Search for the cell housing the specified text and yield its (x, y) center coordinate. 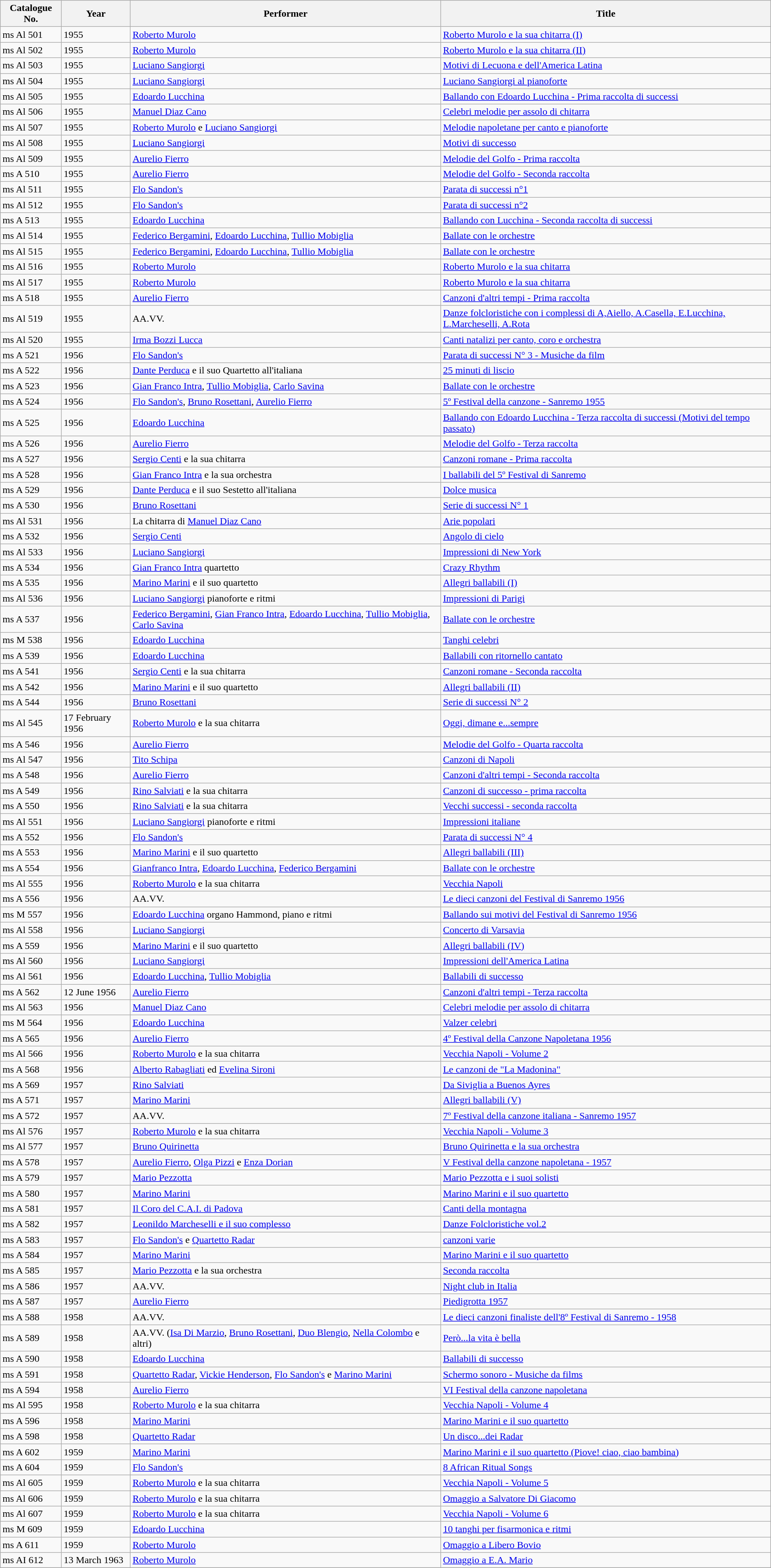
La chitarra di Manuel Diaz Cano (285, 521)
Canzoni d'altri tempi - Prima raccolta (606, 298)
4º Festival della Canzone Napoletana 1956 (606, 1038)
Federico Bergamini, Gian Franco Intra, Edoardo Lucchina, Tullio Mobiglia, Carlo Savina (285, 619)
Gian Franco Intra, Tullio Mobiglia, Carlo Savina (285, 386)
ms A 539 (31, 656)
ms A 552 (31, 837)
Marino Marini e il suo quartetto (Piove! ciao, ciao bambina) (606, 1452)
Melodie del Golfo - Terza raccolta (606, 443)
ms Al 563 (31, 1008)
Da Siviglia a Buenos Ayres (606, 1085)
Angolo di cielo (606, 536)
Allegri ballabili (IV) (606, 945)
AA.VV. (Isa Di Marzio, Bruno Rosettani, Duo Blengio, Nella Colombo e altri) (285, 1338)
ms A 526 (31, 443)
Omaggio a Salvatore Di Giacomo (606, 1498)
ms Al 545 (31, 723)
Catalogue No. (31, 14)
ms A 534 (31, 567)
Ballando con Edoardo Lucchina - Prima raccolta di successi (606, 96)
Impressioni di Parigi (606, 598)
ms Al 505 (31, 96)
Il Coro del C.A.I. di Padova (285, 1208)
Vecchia Napoli - Volume 3 (606, 1131)
Impressioni italiane (606, 822)
ms Al 511 (31, 189)
ms Al 531 (31, 521)
ms A 542 (31, 687)
Motivi di successo (606, 143)
Omaggio a Libero Bovio (606, 1545)
ms Al 504 (31, 81)
Irma Bozzi Lucca (285, 340)
Vecchia Napoli - Volume 2 (606, 1054)
ms A 537 (31, 619)
ms A 523 (31, 386)
Edoardo Lucchina organo Hammond, piano e ritmi (285, 914)
Bruno Quirinetta e la sua orchestra (606, 1147)
Flo Sandon's e Quartetto Radar (285, 1239)
Canti natalizi per canto, coro e orchestra (606, 340)
Omaggio a E.A. Mario (606, 1560)
5º Festival della canzone - Sanremo 1955 (606, 401)
Vecchia Napoli - Volume 5 (606, 1483)
Serie di successi N° 1 (606, 506)
ms A 581 (31, 1208)
ms Al 533 (31, 552)
ms A 553 (31, 853)
Aurelio Fierro, Olga Pizzi e Enza Dorian (285, 1162)
Roberto Murolo e la sua chitarra (I) (606, 35)
Quartetto Radar (285, 1436)
ms A 604 (31, 1467)
Arie popolari (606, 521)
Ballando sui motivi del Festival di Sanremo 1956 (606, 914)
ms AI 612 (31, 1560)
ms A 580 (31, 1193)
ms A 541 (31, 671)
Mario Pezzotta e la sua orchestra (285, 1271)
ms Al 520 (31, 340)
ms Al 566 (31, 1054)
Gian Franco Intra e la sua orchestra (285, 475)
ms A 548 (31, 775)
ms A 518 (31, 298)
ms M 538 (31, 640)
ms A 582 (31, 1224)
ms A 584 (31, 1255)
ms Al 551 (31, 822)
ms A 513 (31, 220)
ms A 602 (31, 1452)
Mario Pezzotta (285, 1178)
ms Al 501 (31, 35)
ms A 528 (31, 475)
ms M 564 (31, 1023)
ms A 550 (31, 806)
ms Al 517 (31, 282)
Ballabili con ritornello cantato (606, 656)
ms A 562 (31, 992)
ms A 594 (31, 1390)
ms Al 506 (31, 112)
ms A 554 (31, 868)
V Festival della canzone napoletana - 1957 (606, 1162)
Canzoni di Napoli (606, 760)
ms A 572 (31, 1116)
Parata di successi n°2 (606, 205)
Luciano Sangiorgi al pianoforte (606, 81)
Le canzoni de "La Madonina" (606, 1069)
ms A 546 (31, 744)
ms Al 508 (31, 143)
Leonildo Marcheselli e il suo complesso (285, 1224)
ms Al 561 (31, 976)
ms Al 519 (31, 319)
ms A 559 (31, 945)
Canzoni di successo - prima raccolta (606, 791)
Parata di successi N° 3 - Musiche da film (606, 355)
ms A 556 (31, 899)
ms A 585 (31, 1271)
Year (96, 14)
Vecchia Napoli - Volume 6 (606, 1514)
ms Al 555 (31, 883)
Bruno Quirinetta (285, 1147)
Alberto Rabagliati ed Evelina Sironi (285, 1069)
Title (606, 14)
Canzoni romane - Prima raccolta (606, 459)
Melodie del Golfo - Seconda raccolta (606, 174)
ms Al 595 (31, 1405)
Melodie del Golfo - Prima raccolta (606, 158)
ms Al 577 (31, 1147)
13 March 1963 (96, 1560)
Vecchia Napoli (606, 883)
VI Festival della canzone napoletana (606, 1390)
Serie di successi N° 2 (606, 702)
ms Al 576 (31, 1131)
Canzoni d'altri tempi - Seconda raccolta (606, 775)
Melodie napoletane per canto e pianoforte (606, 127)
ms A 611 (31, 1545)
ms A 544 (31, 702)
canzoni varie (606, 1239)
ms Al 536 (31, 598)
Mario Pezzotta e i suoi solisti (606, 1178)
Parata di successi N° 4 (606, 837)
Schermo sonoro - Musiche da films (606, 1374)
Le dieci canzoni del Festival di Sanremo 1956 (606, 899)
Night club in Italia (606, 1286)
ms A 535 (31, 583)
ms M 609 (31, 1529)
ms A 524 (31, 401)
ms Al 503 (31, 65)
Ballando con Lucchina - Seconda raccolta di successi (606, 220)
ms A 529 (31, 490)
Impressioni dell'America Latina (606, 961)
Vecchi successi - seconda raccolta (606, 806)
Ballando con Edoardo Lucchina - Terza raccolta di successi (Motivi del tempo passato) (606, 422)
Valzer celebri (606, 1023)
ms A 596 (31, 1421)
Rino Salviati (285, 1085)
10 tanghi per fisarmonica e ritmi (606, 1529)
ms A 521 (31, 355)
25 minuti di liscio (606, 371)
Gian Franco Intra quartetto (285, 567)
Dante Perduca e il suo Quartetto all'italiana (285, 371)
Allegri ballabili (II) (606, 687)
ms A 568 (31, 1069)
ms Al 605 (31, 1483)
Vecchia Napoli - Volume 4 (606, 1405)
Le dieci canzoni finaliste dell'8º Festival di Sanremo - 1958 (606, 1317)
Tanghi celebri (606, 640)
Roberto Murolo e Luciano Sangiorgi (285, 127)
ms A 510 (31, 174)
Impressioni di New York (606, 552)
ms A 578 (31, 1162)
Crazy Rhythm (606, 567)
ms A 579 (31, 1178)
ms Al 509 (31, 158)
ms A 586 (31, 1286)
Tito Schipa (285, 760)
Edoardo Lucchina, Tullio Mobiglia (285, 976)
Un disco...dei Radar (606, 1436)
ms Al 515 (31, 251)
ms Al 512 (31, 205)
ms A 549 (31, 791)
7º Festival della canzone italiana - Sanremo 1957 (606, 1116)
ms A 569 (31, 1085)
ms Al 558 (31, 930)
Danze folcloristiche con i complessi di A,Aiello, A.Casella, E.Lucchina, L.Marcheselli, A.Rota (606, 319)
ms Al 547 (31, 760)
ms A 588 (31, 1317)
Gianfranco Intra, Edoardo Lucchina, Federico Bergamini (285, 868)
Canzoni romane - Seconda raccolta (606, 671)
ms A 591 (31, 1374)
Motivi di Lecuona e dell'America Latina (606, 65)
ms Al 514 (31, 236)
ms Al 560 (31, 961)
ms Al 606 (31, 1498)
Seconda raccolta (606, 1271)
Quartetto Radar, Vickie Henderson, Flo Sandon's e Marino Marini (285, 1374)
ms Al 502 (31, 50)
8 African Ritual Songs (606, 1467)
Allegri ballabili (V) (606, 1100)
Performer (285, 14)
ms A 565 (31, 1038)
ms A 532 (31, 536)
17 February 1956 (96, 723)
ms A 587 (31, 1302)
Dolce musica (606, 490)
ms A 590 (31, 1359)
ms A 522 (31, 371)
Danze Folcloristiche vol.2 (606, 1224)
Roberto Murolo e la sua chitarra (II) (606, 50)
Oggi, dimane e...sempre (606, 723)
ms Al 507 (31, 127)
I ballabili del 5º Festival di Sanremo (606, 475)
Concerto di Varsavia (606, 930)
Melodie del Golfo - Quarta raccolta (606, 744)
Allegri ballabili (III) (606, 853)
Sergio Centi (285, 536)
ms Al 516 (31, 267)
ms Al 607 (31, 1514)
ms A 571 (31, 1100)
ms A 530 (31, 506)
ms A 527 (31, 459)
ms A 589 (31, 1338)
Canti della montagna (606, 1208)
ms A 583 (31, 1239)
Parata di successi n°1 (606, 189)
Flo Sandon's, Bruno Rosettani, Aurelio Fierro (285, 401)
Dante Perduca e il suo Sestetto all'italiana (285, 490)
Canzoni d'altri tempi - Terza raccolta (606, 992)
ms A 598 (31, 1436)
ms M 557 (31, 914)
12 June 1956 (96, 992)
Piedigrotta 1957 (606, 1302)
Allegri ballabili (I) (606, 583)
ms A 525 (31, 422)
Però...la vita è bella (606, 1338)
